Extract the (x, y) coordinate from the center of the cell holding the provided text.  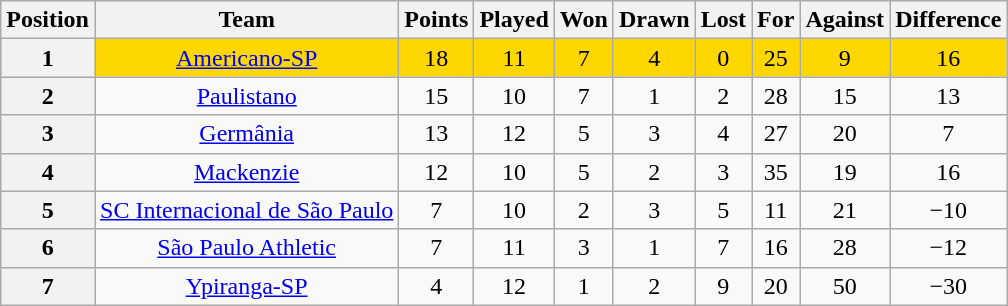
6 (48, 248)
For (776, 20)
SC Internacional de São Paulo (246, 210)
−12 (948, 248)
Drawn (654, 20)
Paulistano (246, 96)
Points (436, 20)
25 (776, 58)
Position (48, 20)
Ypiranga-SP (246, 286)
Americano-SP (246, 58)
50 (845, 286)
Germânia (246, 134)
Won (584, 20)
18 (436, 58)
Difference (948, 20)
19 (845, 172)
São Paulo Athletic (246, 248)
35 (776, 172)
Played (514, 20)
0 (723, 58)
−10 (948, 210)
27 (776, 134)
−30 (948, 286)
Against (845, 20)
Lost (723, 20)
Mackenzie (246, 172)
21 (845, 210)
Team (246, 20)
